Provide the [x, y] coordinate of the cell's center where the given text is located.  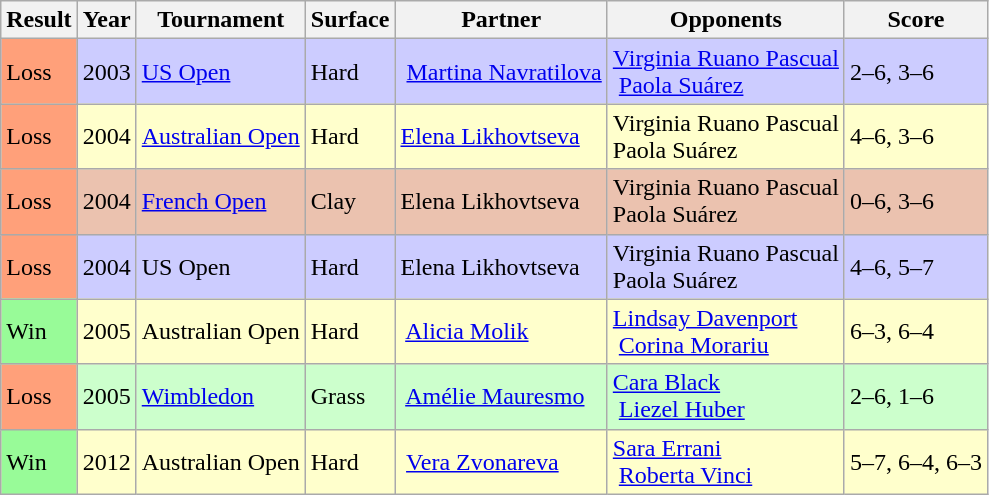
Opponents [726, 20]
2–6, 3–6 [916, 72]
4–6, 5–7 [916, 266]
2012 [106, 462]
Result [39, 20]
Partner [501, 20]
0–6, 3–6 [916, 202]
Tournament [220, 20]
Martina Navratilova [501, 72]
French Open [220, 202]
Alicia Molik [501, 332]
Lindsay Davenport Corina Morariu [726, 332]
2003 [106, 72]
4–6, 3–6 [916, 136]
5–7, 6–4, 6–3 [916, 462]
Sara Errani Roberta Vinci [726, 462]
Score [916, 20]
6–3, 6–4 [916, 332]
Surface [350, 20]
Amélie Mauresmo [501, 396]
Cara Black Liezel Huber [726, 396]
Clay [350, 202]
Wimbledon [220, 396]
Year [106, 20]
2–6, 1–6 [916, 396]
Vera Zvonareva [501, 462]
Grass [350, 396]
